For the text-containing cell, return its midpoint in (x, y) coordinate format. 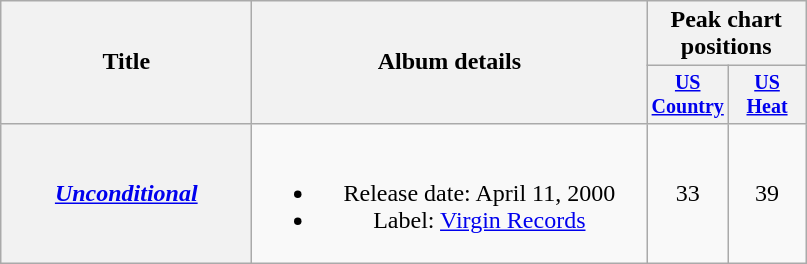
Release date: April 11, 2000Label: Virgin Records (450, 193)
US Heat (768, 94)
33 (688, 193)
Peak chartpositions (726, 34)
Unconditional (126, 193)
39 (768, 193)
US Country (688, 94)
Title (126, 62)
Album details (450, 62)
